Capture the cell that displays the provided text and extract its [X, Y] central coordinate. 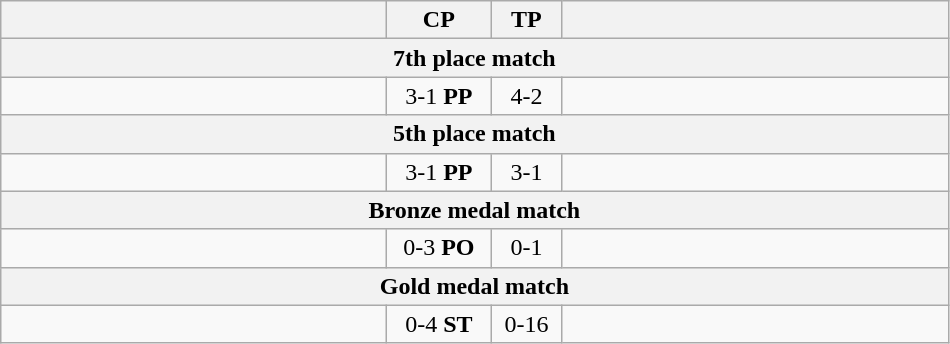
4-2 [526, 96]
CP [439, 20]
Gold medal match [474, 286]
0-4 ST [439, 324]
0-1 [526, 248]
5th place match [474, 134]
TP [526, 20]
7th place match [474, 58]
Bronze medal match [474, 210]
3-1 [526, 172]
0-3 PO [439, 248]
0-16 [526, 324]
